Output the [X, Y] coordinate of the center of the cell containing the given text.  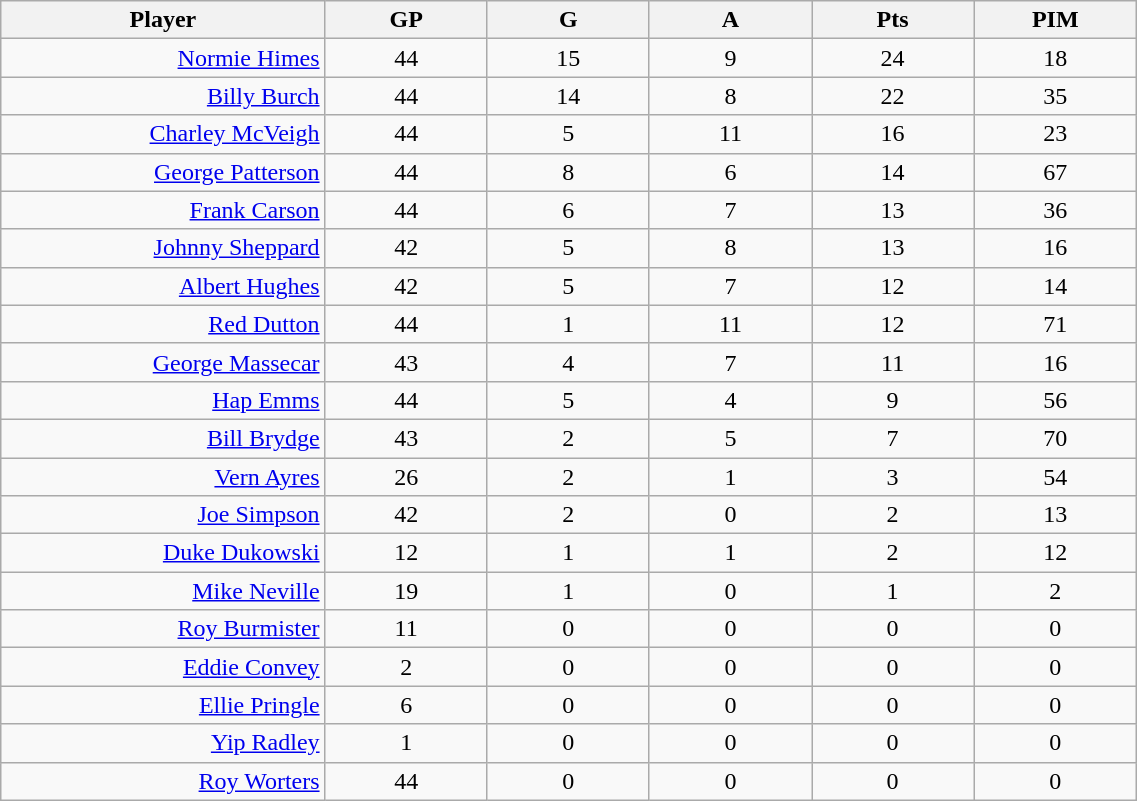
George Patterson [163, 172]
23 [1056, 134]
Charley McVeigh [163, 134]
A [730, 20]
Eddie Convey [163, 667]
3 [893, 477]
Roy Worters [163, 781]
54 [1056, 477]
Albert Hughes [163, 286]
36 [1056, 210]
19 [406, 591]
Frank Carson [163, 210]
Duke Dukowski [163, 553]
Mike Neville [163, 591]
67 [1056, 172]
George Massecar [163, 362]
26 [406, 477]
22 [893, 96]
Pts [893, 20]
Ellie Pringle [163, 705]
Red Dutton [163, 324]
Normie Himes [163, 58]
Joe Simpson [163, 515]
Vern Ayres [163, 477]
Billy Burch [163, 96]
Hap Emms [163, 400]
71 [1056, 324]
G [568, 20]
24 [893, 58]
Player [163, 20]
35 [1056, 96]
15 [568, 58]
70 [1056, 438]
PIM [1056, 20]
56 [1056, 400]
Bill Brydge [163, 438]
Johnny Sheppard [163, 248]
GP [406, 20]
18 [1056, 58]
Roy Burmister [163, 629]
Yip Radley [163, 743]
